Pinpoint the cell where the given text exists, returning its (x, y) midpoint coordinate. 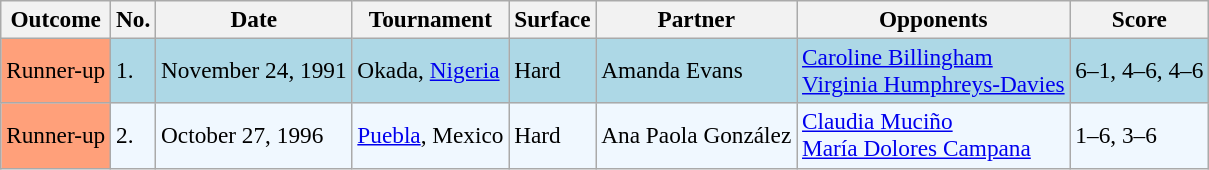
Caroline Billingham Virginia Humphreys-Davies (934, 70)
Outcome (56, 19)
Surface (552, 19)
October 27, 1996 (254, 136)
1–6, 3–6 (1140, 136)
Date (254, 19)
Tournament (430, 19)
Puebla, Mexico (430, 136)
Okada, Nigeria (430, 70)
Amanda Evans (696, 70)
Partner (696, 19)
Score (1140, 19)
November 24, 1991 (254, 70)
1. (134, 70)
Ana Paola González (696, 136)
2. (134, 136)
6–1, 4–6, 4–6 (1140, 70)
No. (134, 19)
Claudia Muciño María Dolores Campana (934, 136)
Opponents (934, 19)
